Locate the cell with the specified text and output its [X, Y] center coordinate. 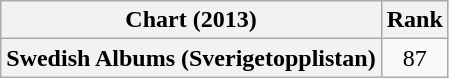
Swedish Albums (Sverigetopplistan) [191, 58]
Chart (2013) [191, 20]
Rank [414, 20]
87 [414, 58]
